Capture the cell that displays the provided text and extract its [X, Y] central coordinate. 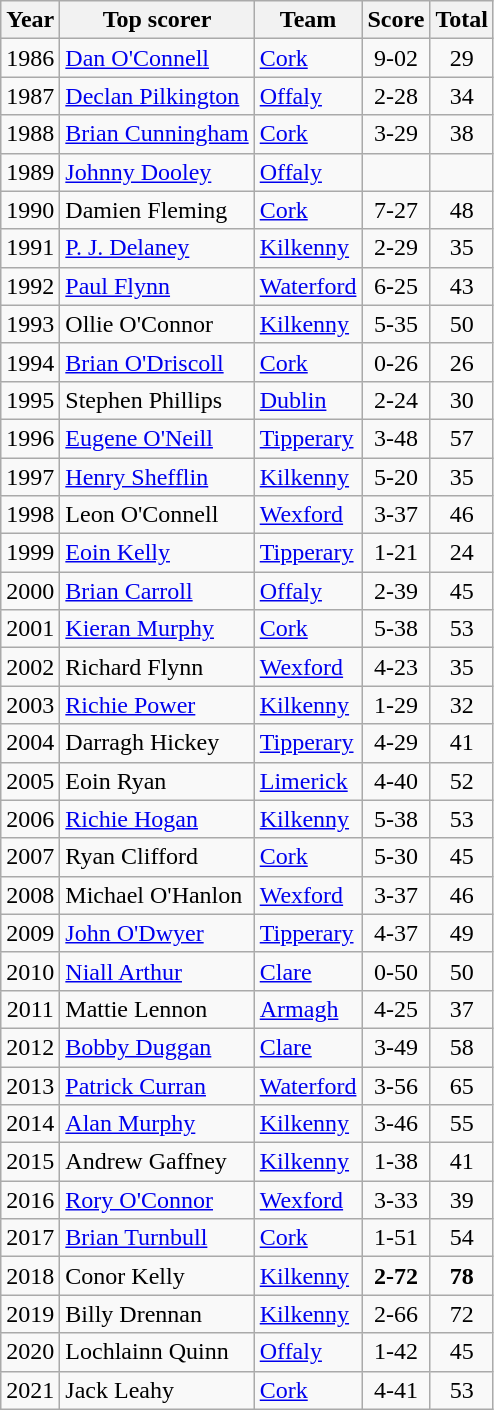
43 [462, 286]
7-27 [396, 210]
Brian Cunningham [157, 134]
2020 [30, 1352]
Ollie O'Connor [157, 324]
Lochlainn Quinn [157, 1352]
2009 [30, 933]
6-25 [396, 286]
30 [462, 400]
2-28 [396, 96]
2013 [30, 1085]
3-29 [396, 134]
Ryan Clifford [157, 857]
1987 [30, 96]
1996 [30, 438]
Jack Leahy [157, 1390]
0-26 [396, 362]
Brian O'Driscoll [157, 362]
78 [462, 1276]
Michael O'Hanlon [157, 895]
2-66 [396, 1314]
Armagh [308, 1009]
2011 [30, 1009]
24 [462, 553]
Team [308, 20]
Damien Fleming [157, 210]
4-29 [396, 743]
2001 [30, 629]
Declan Pilkington [157, 96]
Paul Flynn [157, 286]
Andrew Gaffney [157, 1162]
34 [462, 96]
48 [462, 210]
2000 [30, 591]
2014 [30, 1124]
2012 [30, 1047]
Niall Arthur [157, 971]
57 [462, 438]
2-24 [396, 400]
John O'Dwyer [157, 933]
P. J. Delaney [157, 248]
3-49 [396, 1047]
37 [462, 1009]
1998 [30, 515]
Richie Power [157, 705]
1-42 [396, 1352]
1999 [30, 553]
Conor Kelly [157, 1276]
2006 [30, 819]
2017 [30, 1238]
2010 [30, 971]
49 [462, 933]
Score [396, 20]
Rory O'Connor [157, 1200]
Henry Shefflin [157, 477]
Billy Drennan [157, 1314]
2002 [30, 667]
Kieran Murphy [157, 629]
1-51 [396, 1238]
9-02 [396, 58]
1993 [30, 324]
Alan Murphy [157, 1124]
3-56 [396, 1085]
5-20 [396, 477]
2005 [30, 781]
52 [462, 781]
Year [30, 20]
1988 [30, 134]
Stephen Phillips [157, 400]
29 [462, 58]
Dan O'Connell [157, 58]
2019 [30, 1314]
Johnny Dooley [157, 172]
1989 [30, 172]
2004 [30, 743]
5-35 [396, 324]
2-72 [396, 1276]
Richard Flynn [157, 667]
Dublin [308, 400]
2008 [30, 895]
1994 [30, 362]
Patrick Curran [157, 1085]
1-38 [396, 1162]
Total [462, 20]
1995 [30, 400]
Leon O'Connell [157, 515]
1-29 [396, 705]
4-37 [396, 933]
2-39 [396, 591]
1990 [30, 210]
2007 [30, 857]
1997 [30, 477]
2003 [30, 705]
39 [462, 1200]
Limerick [308, 781]
1986 [30, 58]
4-25 [396, 1009]
65 [462, 1085]
55 [462, 1124]
58 [462, 1047]
Richie Hogan [157, 819]
3-46 [396, 1124]
1992 [30, 286]
Eoin Ryan [157, 781]
32 [462, 705]
Mattie Lennon [157, 1009]
1991 [30, 248]
Darragh Hickey [157, 743]
4-23 [396, 667]
26 [462, 362]
Brian Turnbull [157, 1238]
38 [462, 134]
3-48 [396, 438]
Bobby Duggan [157, 1047]
3-33 [396, 1200]
54 [462, 1238]
2015 [30, 1162]
Top scorer [157, 20]
4-40 [396, 781]
5-30 [396, 857]
0-50 [396, 971]
1-21 [396, 553]
4-41 [396, 1390]
Eugene O'Neill [157, 438]
Brian Carroll [157, 591]
2016 [30, 1200]
2021 [30, 1390]
72 [462, 1314]
2018 [30, 1276]
Eoin Kelly [157, 553]
2-29 [396, 248]
